Search for the cell housing the specified text and yield its [X, Y] center coordinate. 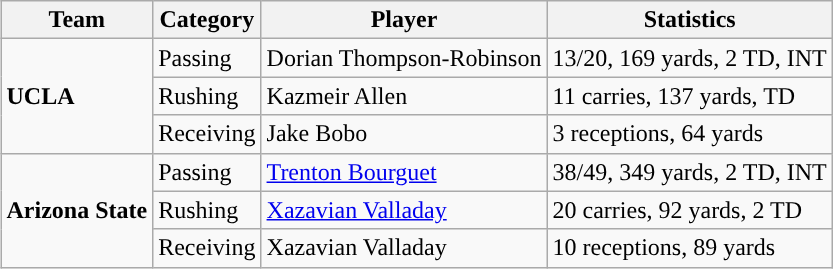
3 receptions, 64 yards [690, 134]
Kazmeir Allen [404, 96]
Arizona State [77, 210]
20 carries, 92 yards, 2 TD [690, 210]
UCLA [77, 96]
Statistics [690, 20]
10 receptions, 89 yards [690, 248]
Dorian Thompson-Robinson [404, 58]
Player [404, 20]
38/49, 349 yards, 2 TD, INT [690, 172]
Team [77, 20]
13/20, 169 yards, 2 TD, INT [690, 58]
Jake Bobo [404, 134]
11 carries, 137 yards, TD [690, 96]
Trenton Bourguet [404, 172]
Category [207, 20]
